For the text-containing cell, return its midpoint in (X, Y) coordinate format. 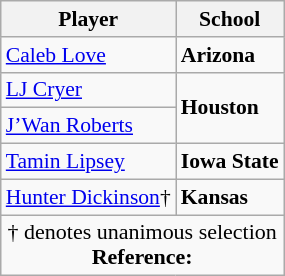
† denotes unanimous selectionReference: (142, 246)
Houston (230, 108)
Kansas (230, 197)
Arizona (230, 55)
School (230, 19)
Iowa State (230, 162)
Player (88, 19)
Hunter Dickinson† (88, 197)
Caleb Love (88, 55)
Tamin Lipsey (88, 162)
J’Wan Roberts (88, 126)
LJ Cryer (88, 90)
